For the text-containing cell, return its midpoint in [X, Y] coordinate format. 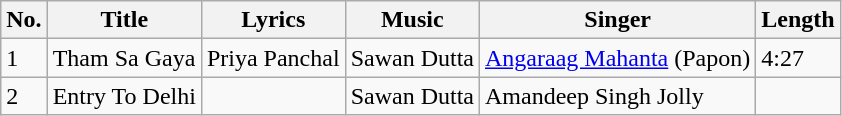
2 [24, 96]
Priya Panchal [273, 58]
Length [798, 20]
Title [124, 20]
Singer [617, 20]
Lyrics [273, 20]
Music [412, 20]
Tham Sa Gaya [124, 58]
4:27 [798, 58]
Angaraag Mahanta (Papon) [617, 58]
No. [24, 20]
1 [24, 58]
Entry To Delhi [124, 96]
Amandeep Singh Jolly [617, 96]
